Return (X, Y) of the center of cell containing provided text 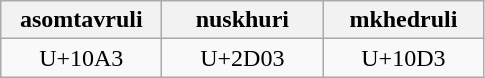
mkhedruli (404, 20)
asomtavruli (82, 20)
nuskhuri (242, 20)
U+2D03 (242, 58)
U+10D3 (404, 58)
U+10A3 (82, 58)
